Detect which cell encompasses the target text, then output its (x, y) center coordinate. 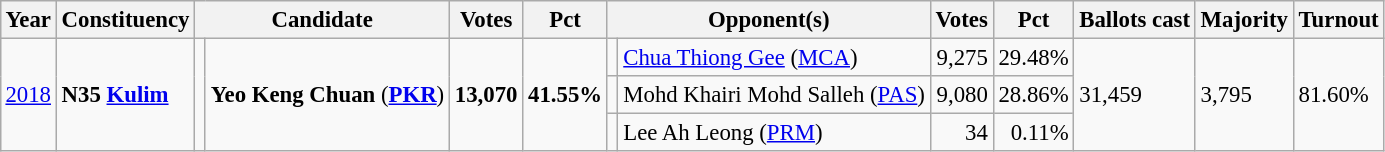
13,070 (486, 94)
Opponent(s) (768, 20)
9,080 (962, 95)
Lee Ah Leong (PRM) (774, 133)
31,459 (1134, 94)
Ballots cast (1134, 20)
41.55% (566, 94)
Yeo Keng Chuan (PKR) (327, 94)
0.11% (1034, 133)
N35 Kulim (125, 94)
Year (28, 20)
29.48% (1034, 57)
Mohd Khairi Mohd Salleh (PAS) (774, 95)
81.60% (1338, 94)
Candidate (322, 20)
Turnout (1338, 20)
2018 (28, 94)
Chua Thiong Gee (MCA) (774, 57)
34 (962, 133)
Majority (1244, 20)
Constituency (125, 20)
9,275 (962, 57)
28.86% (1034, 95)
3,795 (1244, 94)
